Provide the (X, Y) coordinate of the cell's center where the given text is located.  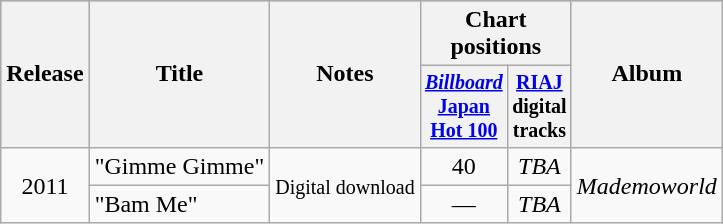
Billboard Japan Hot 100 (464, 106)
Notes (345, 74)
— (464, 204)
Mademoworld (646, 185)
Title (180, 74)
"Gimme Gimme" (180, 166)
"Bam Me" (180, 204)
2011 (45, 185)
Release (45, 74)
Chart positions (496, 34)
40 (464, 166)
RIAJ digital tracks (539, 106)
Album (646, 74)
Digital download (345, 185)
